Output the (X, Y) coordinate of the center of the cell containing the given text.  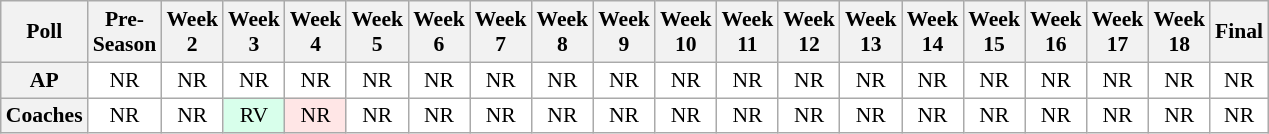
Week14 (933, 32)
Week5 (377, 32)
Pre-Season (125, 32)
Week2 (192, 32)
Week11 (748, 32)
Week3 (254, 32)
Week15 (994, 32)
Final (1239, 32)
Week13 (871, 32)
Week10 (686, 32)
Week16 (1056, 32)
Week17 (1118, 32)
AP (44, 80)
Coaches (44, 116)
Week6 (439, 32)
Week8 (562, 32)
Week9 (624, 32)
Week4 (316, 32)
Week18 (1179, 32)
RV (254, 116)
Poll (44, 32)
Week12 (809, 32)
Week7 (501, 32)
